From the cell containing the given text, extract its center point as (X, Y) coordinate. 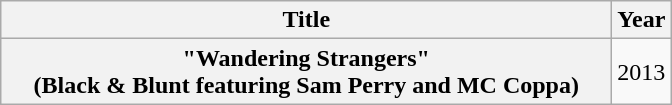
Title (306, 20)
2013 (642, 72)
Year (642, 20)
"Wandering Strangers"(Black & Blunt featuring Sam Perry and MC Coppa) (306, 72)
